Provide the [x, y] coordinate of the cell's center where the given text is located.  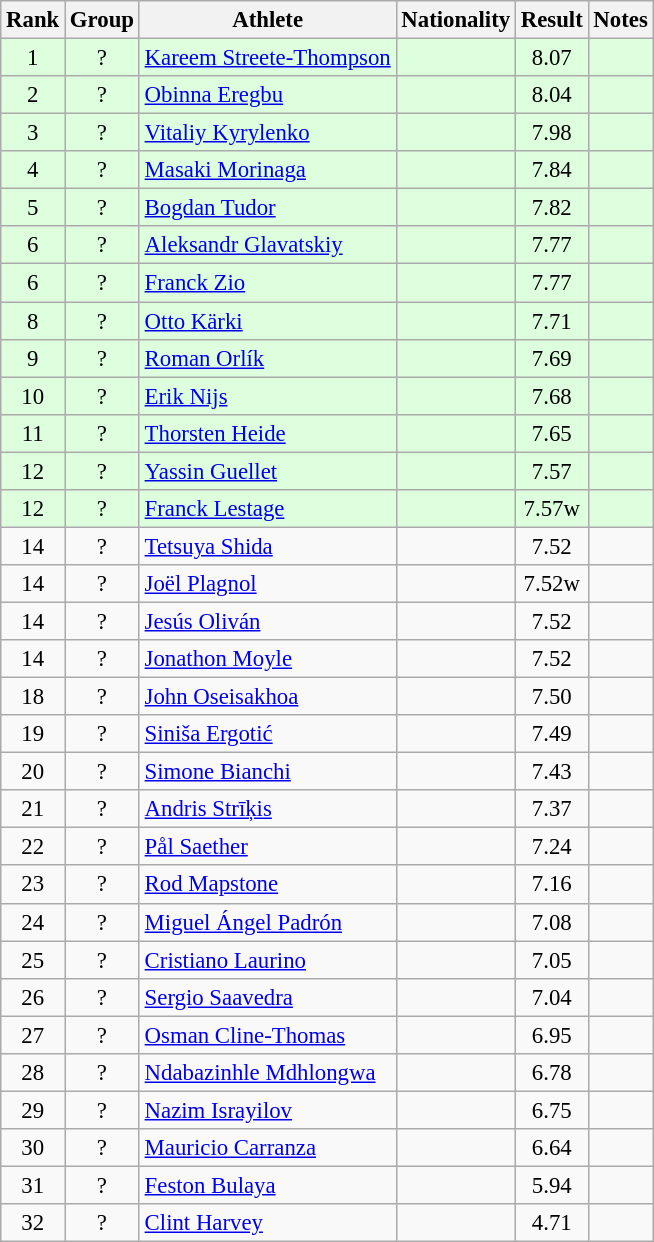
31 [33, 1185]
Cristiano Laurino [268, 960]
2 [33, 95]
19 [33, 734]
Yassin Guellet [268, 471]
6.75 [552, 1110]
21 [33, 809]
7.82 [552, 208]
Erik Nijs [268, 396]
4 [33, 170]
25 [33, 960]
Result [552, 20]
1 [33, 58]
Aleksandr Glavatskiy [268, 245]
Franck Zio [268, 283]
Ndabazinhle Mdhlongwa [268, 1073]
22 [33, 847]
Jonathon Moyle [268, 659]
Athlete [268, 20]
5 [33, 208]
7.50 [552, 697]
23 [33, 885]
30 [33, 1148]
5.94 [552, 1185]
Andris Strīķis [268, 809]
Group [102, 20]
Obinna Eregbu [268, 95]
10 [33, 396]
6.95 [552, 1035]
7.57w [552, 509]
8 [33, 321]
Feston Bulaya [268, 1185]
7.68 [552, 396]
Miguel Ángel Padrón [268, 922]
18 [33, 697]
8.04 [552, 95]
9 [33, 358]
Thorsten Heide [268, 433]
7.04 [552, 997]
7.05 [552, 960]
7.84 [552, 170]
7.08 [552, 922]
4.71 [552, 1223]
Siniša Ergotić [268, 734]
Nazim Israyilov [268, 1110]
Rod Mapstone [268, 885]
John Oseisakhoa [268, 697]
Osman Cline-Thomas [268, 1035]
Clint Harvey [268, 1223]
7.16 [552, 885]
7.49 [552, 734]
Pål Saether [268, 847]
Notes [620, 20]
20 [33, 772]
Jesús Oliván [268, 621]
7.37 [552, 809]
11 [33, 433]
7.43 [552, 772]
Bogdan Tudor [268, 208]
Otto Kärki [268, 321]
Tetsuya Shida [268, 546]
7.57 [552, 471]
Vitaliy Kyrylenko [268, 133]
26 [33, 997]
Roman Orlík [268, 358]
Masaki Morinaga [268, 170]
7.69 [552, 358]
Franck Lestage [268, 509]
7.65 [552, 433]
7.98 [552, 133]
6.78 [552, 1073]
6.64 [552, 1148]
7.52w [552, 584]
28 [33, 1073]
24 [33, 922]
Sergio Saavedra [268, 997]
3 [33, 133]
27 [33, 1035]
32 [33, 1223]
8.07 [552, 58]
Mauricio Carranza [268, 1148]
29 [33, 1110]
Rank [33, 20]
Joël Plagnol [268, 584]
Kareem Streete-Thompson [268, 58]
7.71 [552, 321]
Simone Bianchi [268, 772]
7.24 [552, 847]
Nationality [456, 20]
